Pinpoint the cell where the given text exists, returning its (X, Y) midpoint coordinate. 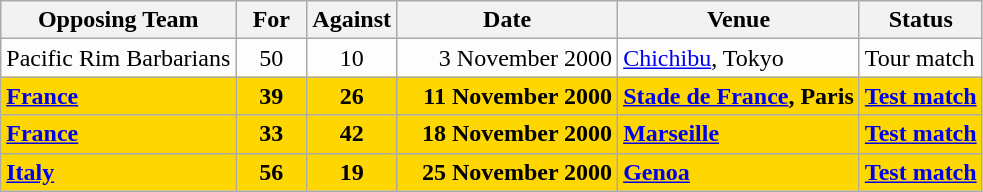
Stade de France, Paris (739, 96)
Against (352, 20)
3 November 2000 (508, 58)
11 November 2000 (508, 96)
Genoa (739, 172)
Chichibu, Tokyo (739, 58)
Status (920, 20)
For (272, 20)
Marseille (739, 134)
Venue (739, 20)
19 (352, 172)
18 November 2000 (508, 134)
10 (352, 58)
56 (272, 172)
Date (508, 20)
Pacific Rim Barbarians (118, 58)
Opposing Team (118, 20)
26 (352, 96)
39 (272, 96)
Tour match (920, 58)
33 (272, 134)
50 (272, 58)
42 (352, 134)
25 November 2000 (508, 172)
Italy (118, 172)
